Provide the [X, Y] coordinate of the cell's center where the given text is located.  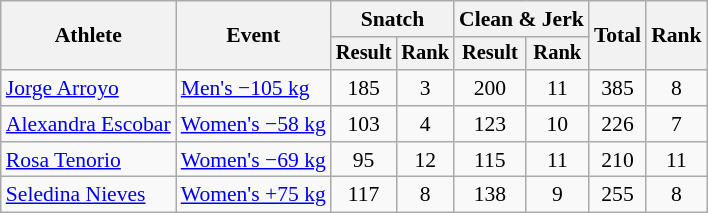
Women's +75 kg [254, 195]
9 [558, 195]
95 [364, 160]
200 [490, 88]
3 [425, 88]
Alexandra Escobar [88, 124]
Rosa Tenorio [88, 160]
210 [618, 160]
123 [490, 124]
Men's −105 kg [254, 88]
4 [425, 124]
185 [364, 88]
Women's −58 kg [254, 124]
385 [618, 88]
Total [618, 36]
12 [425, 160]
Jorge Arroyo [88, 88]
Athlete [88, 36]
Clean & Jerk [522, 19]
10 [558, 124]
Snatch [392, 19]
Women's −69 kg [254, 160]
226 [618, 124]
103 [364, 124]
Seledina Nieves [88, 195]
115 [490, 160]
7 [676, 124]
117 [364, 195]
138 [490, 195]
Event [254, 36]
255 [618, 195]
